For the text-containing cell, return its midpoint in (x, y) coordinate format. 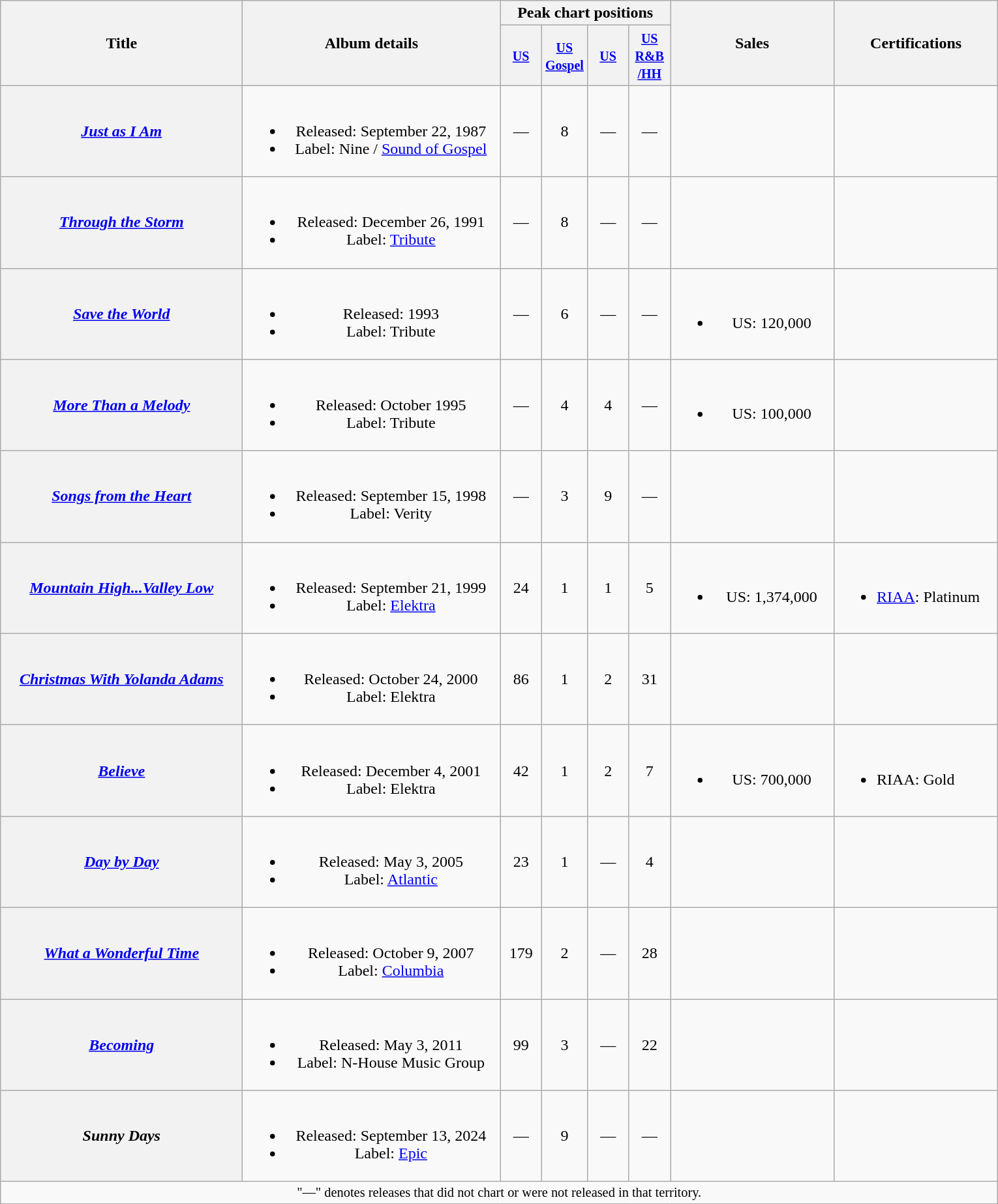
6 (564, 314)
More Than a Melody (121, 405)
Released: May 3, 2005Label: Atlantic (372, 862)
42 (521, 770)
Released: December 4, 2001Label: Elektra (372, 770)
Becoming (121, 1045)
22 (650, 1045)
7 (650, 770)
Mountain High...Valley Low (121, 588)
RIAA: Platinum (916, 588)
Day by Day (121, 862)
Released: 1993Label: Tribute (372, 314)
Through the Storm (121, 222)
Sales (753, 43)
What a Wonderful Time (121, 953)
US: 700,000 (753, 770)
Released: May 3, 2011Label: N-House Music Group (372, 1045)
US: 1,374,000 (753, 588)
RIAA: Gold (916, 770)
USR&B/HH (650, 55)
US Gospel (564, 55)
Released: September 15, 1998Label: Verity (372, 496)
Believe (121, 770)
Christmas With Yolanda Adams (121, 679)
5 (650, 588)
28 (650, 953)
"—" denotes releases that did not chart or were not released in that territory. (500, 1193)
Released: September 21, 1999Label: Elektra (372, 588)
23 (521, 862)
31 (650, 679)
Certifications (916, 43)
24 (521, 588)
Released: December 26, 1991Label: Tribute (372, 222)
Released: September 13, 2024Label: Epic (372, 1136)
Released: October 24, 2000Label: Elektra (372, 679)
Title (121, 43)
Save the World (121, 314)
Just as I Am (121, 131)
99 (521, 1045)
Songs from the Heart (121, 496)
US: 120,000 (753, 314)
Released: September 22, 1987Label: Nine / Sound of Gospel (372, 131)
Album details (372, 43)
Peak chart positions (586, 13)
Released: October 9, 2007Label: Columbia (372, 953)
Released: October 1995Label: Tribute (372, 405)
86 (521, 679)
179 (521, 953)
US: 100,000 (753, 405)
Sunny Days (121, 1136)
